Provide the (x, y) coordinate of the cell's center where the given text is located.  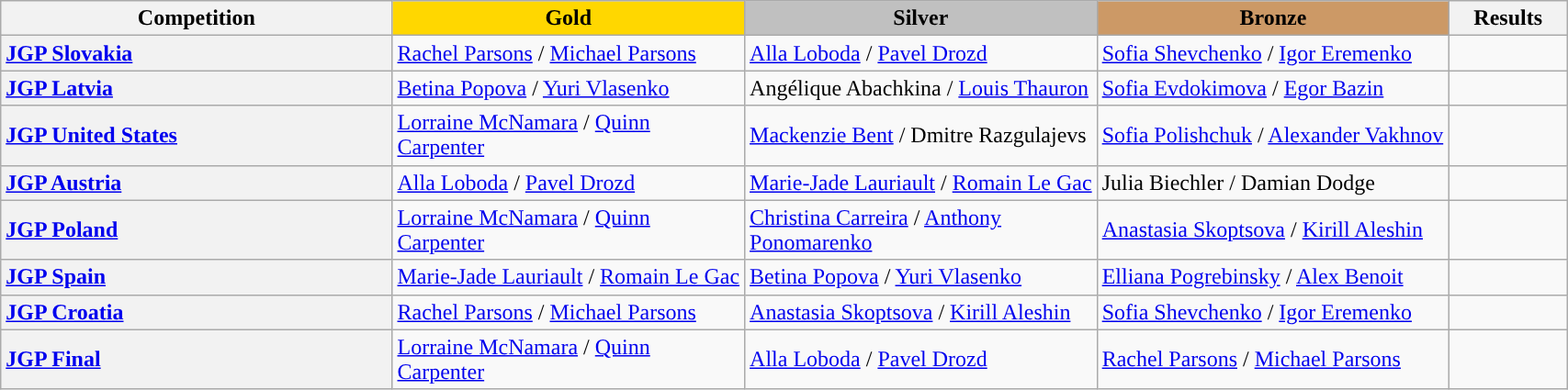
Mackenzie Bent / Dmitre Razgulajevs (921, 136)
JGP Final (197, 360)
Julia Biechler / Damian Dodge (1273, 183)
JGP Latvia (197, 88)
Competition (197, 18)
JGP United States (197, 136)
JGP Poland (197, 229)
Bronze (1273, 18)
Gold (569, 18)
JGP Austria (197, 183)
Sofia Polishchuk / Alexander Vakhnov (1273, 136)
Elliana Pogrebinsky / Alex Benoit (1273, 277)
Sofia Evdokimova / Egor Bazin (1273, 88)
Christina Carreira / Anthony Ponomarenko (921, 229)
JGP Spain (197, 277)
JGP Slovakia (197, 53)
Angélique Abachkina / Louis Thauron (921, 88)
Silver (921, 18)
JGP Croatia (197, 312)
Results (1508, 18)
